Extract the (x, y) coordinate from the center of the cell holding the provided text.  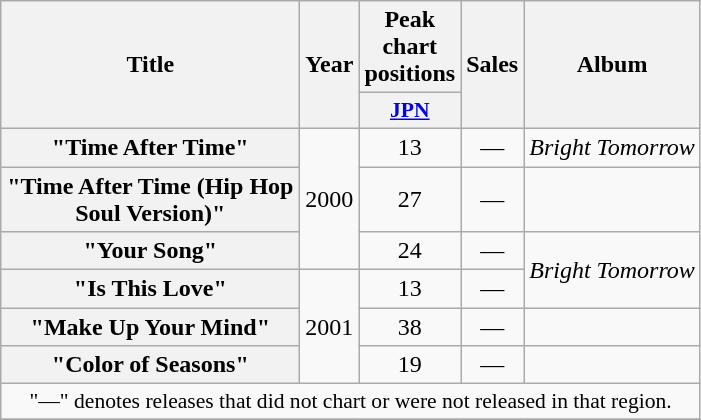
"Color of Seasons" (150, 365)
"Is This Love" (150, 289)
38 (410, 327)
27 (410, 198)
Year (330, 65)
Peak chart positions (410, 47)
2000 (330, 198)
"Make Up Your Mind" (150, 327)
Sales (492, 65)
"Your Song" (150, 251)
"Time After Time" (150, 147)
2001 (330, 327)
JPN (410, 111)
Title (150, 65)
Album (612, 65)
"—" denotes releases that did not chart or were not released in that region. (351, 402)
19 (410, 365)
24 (410, 251)
"Time After Time (Hip Hop Soul Version)" (150, 198)
